Return the [x, y] coordinate for the center point of the cell that contains the specified text.  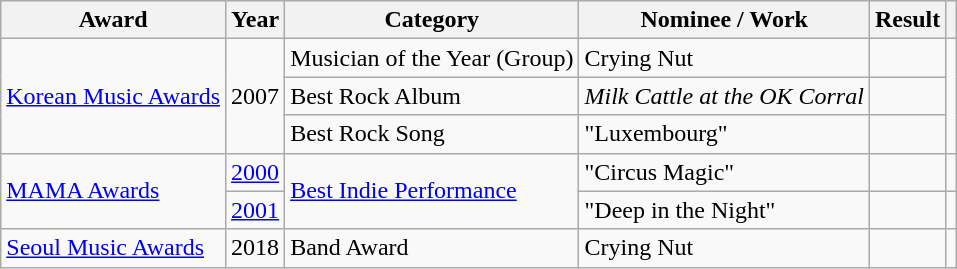
Seoul Music Awards [114, 248]
Best Rock Song [432, 134]
2018 [256, 248]
Award [114, 20]
"Circus Magic" [724, 172]
Year [256, 20]
Musician of the Year (Group) [432, 58]
Band Award [432, 248]
2001 [256, 210]
"Deep in the Night" [724, 210]
"Luxembourg" [724, 134]
Korean Music Awards [114, 96]
Best Rock Album [432, 96]
Nominee / Work [724, 20]
MAMA Awards [114, 191]
2007 [256, 96]
Result [907, 20]
Milk Cattle at the OK Corral [724, 96]
Best Indie Performance [432, 191]
2000 [256, 172]
Category [432, 20]
